Provide the [X, Y] coordinate of the cell's center where the given text is located.  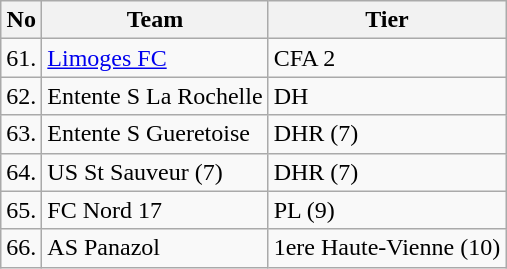
Entente S Gueretoise [155, 134]
65. [22, 210]
AS Panazol [155, 248]
63. [22, 134]
Tier [387, 20]
64. [22, 172]
FC Nord 17 [155, 210]
Limoges FC [155, 58]
61. [22, 58]
66. [22, 248]
62. [22, 96]
PL (9) [387, 210]
CFA 2 [387, 58]
No [22, 20]
DH [387, 96]
Entente S La Rochelle [155, 96]
1ere Haute-Vienne (10) [387, 248]
US St Sauveur (7) [155, 172]
Team [155, 20]
